Locate the cell with the specified text and output its (x, y) center coordinate. 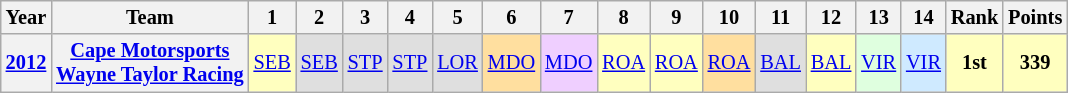
8 (624, 17)
Cape MotorsportsWayne Taylor Racing (150, 63)
13 (878, 17)
4 (410, 17)
5 (457, 17)
339 (1035, 63)
Team (150, 17)
1st (974, 63)
LOR (457, 63)
10 (730, 17)
14 (924, 17)
6 (512, 17)
2012 (26, 63)
Points (1035, 17)
2 (320, 17)
Year (26, 17)
3 (366, 17)
11 (780, 17)
7 (568, 17)
Rank (974, 17)
1 (272, 17)
9 (676, 17)
12 (831, 17)
